From the cell containing the given text, extract its center point as [X, Y] coordinate. 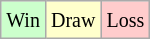
Loss [126, 20]
Draw [72, 20]
Win [24, 20]
